Return the (x, y) coordinate for the center point of the cell that contains the specified text.  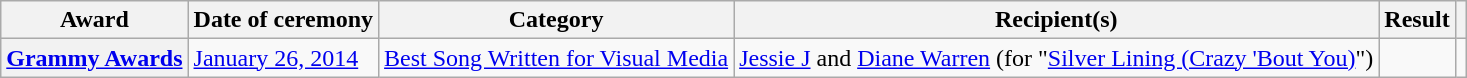
Recipient(s) (1056, 20)
Date of ceremony (284, 20)
Best Song Written for Visual Media (556, 58)
Award (94, 20)
Result (1417, 20)
Jessie J and Diane Warren (for "Silver Lining (Crazy 'Bout You)") (1056, 58)
Grammy Awards (94, 58)
January 26, 2014 (284, 58)
Category (556, 20)
